Detect which cell encompasses the target text, then output its (X, Y) center coordinate. 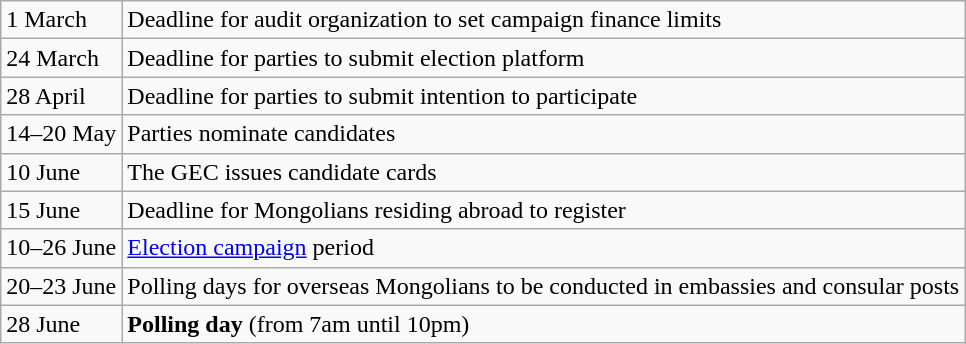
10 June (62, 172)
Election campaign period (544, 248)
1 March (62, 20)
Polling day (from 7am until 10pm) (544, 324)
15 June (62, 210)
28 June (62, 324)
Deadline for parties to submit election platform (544, 58)
Deadline for parties to submit intention to participate (544, 96)
Polling days for overseas Mongolians to be conducted in embassies and consular posts (544, 286)
Deadline for audit organization to set campaign finance limits (544, 20)
14–20 May (62, 134)
10–26 June (62, 248)
24 March (62, 58)
28 April (62, 96)
Deadline for Mongolians residing abroad to register (544, 210)
20–23 June (62, 286)
Parties nominate candidates (544, 134)
The GEC issues candidate cards (544, 172)
